For the text-containing cell, return its midpoint in (x, y) coordinate format. 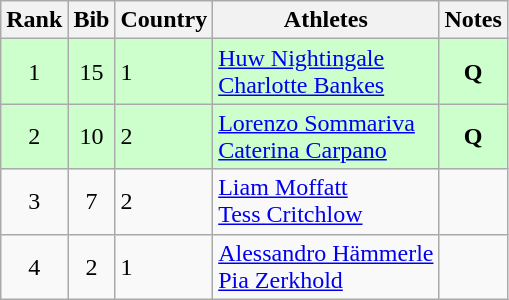
Country (164, 20)
Athletes (326, 20)
Lorenzo SommarivaCaterina Carpano (326, 136)
4 (34, 266)
10 (92, 136)
Alessandro HämmerlePia Zerkhold (326, 266)
Notes (473, 20)
Huw NightingaleCharlotte Bankes (326, 72)
3 (34, 202)
Rank (34, 20)
Liam MoffattTess Critchlow (326, 202)
15 (92, 72)
7 (92, 202)
Bib (92, 20)
